Return the (x, y) coordinate for the center point of the cell that contains the specified text.  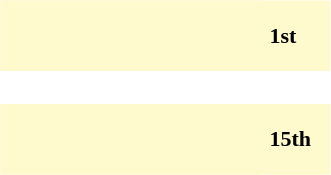
1st (296, 35)
15th (296, 139)
